Provide the [X, Y] coordinate of the cell's center where the given text is located.  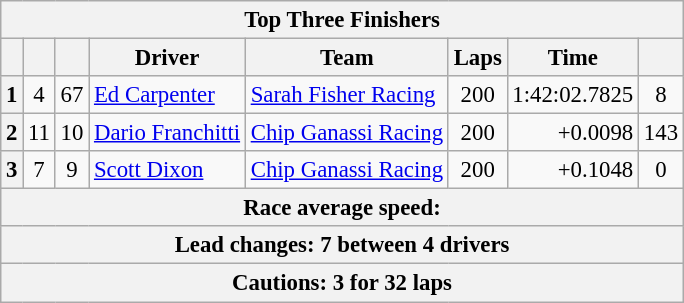
0 [662, 170]
Lead changes: 7 between 4 drivers [342, 245]
Team [346, 58]
1:42:02.7825 [572, 95]
+0.0098 [572, 133]
Ed Carpenter [168, 95]
Laps [478, 58]
7 [40, 170]
1 [12, 95]
10 [72, 133]
Dario Franchitti [168, 133]
11 [40, 133]
3 [12, 170]
9 [72, 170]
Scott Dixon [168, 170]
4 [40, 95]
Cautions: 3 for 32 laps [342, 283]
Time [572, 58]
+0.1048 [572, 170]
Sarah Fisher Racing [346, 95]
2 [12, 133]
143 [662, 133]
Race average speed: [342, 208]
Top Three Finishers [342, 20]
8 [662, 95]
Driver [168, 58]
67 [72, 95]
